Return the [X, Y] coordinate for the center point of the cell that contains the specified text.  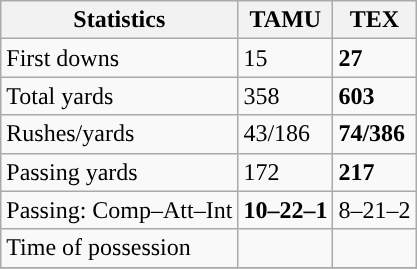
603 [374, 96]
15 [286, 58]
First downs [120, 58]
Passing: Comp–Att–Int [120, 210]
Total yards [120, 96]
TAMU [286, 20]
10–22–1 [286, 210]
217 [374, 172]
Passing yards [120, 172]
27 [374, 58]
358 [286, 96]
43/186 [286, 134]
Time of possession [120, 248]
Statistics [120, 20]
TEX [374, 20]
172 [286, 172]
8–21–2 [374, 210]
74/386 [374, 134]
Rushes/yards [120, 134]
